Extract the (x, y) coordinate from the center of the cell holding the provided text.  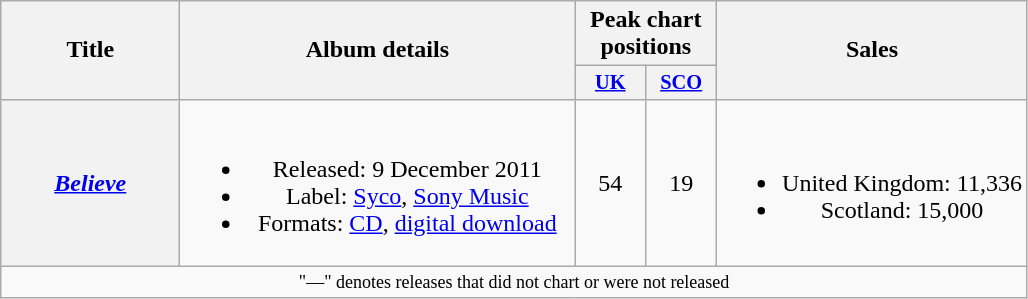
54 (610, 182)
19 (682, 182)
"—" denotes releases that did not chart or were not released (514, 282)
UK (610, 83)
Album details (378, 50)
Title (90, 50)
United Kingdom: 11,336Scotland: 15,000 (872, 182)
Sales (872, 50)
Believe (90, 182)
Released: 9 December 2011Label: Syco, Sony MusicFormats: CD, digital download (378, 182)
SCO (682, 83)
Peak chart positions (646, 34)
